Output the [x, y] coordinate of the center of the cell containing the given text.  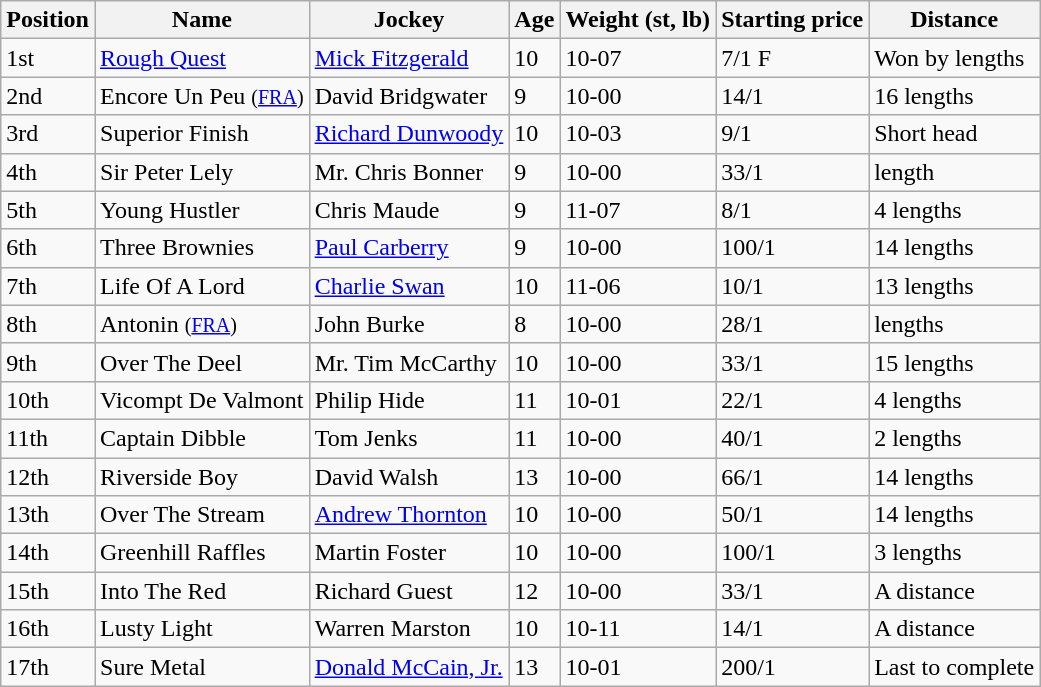
Richard Guest [409, 591]
13th [48, 515]
Tom Jenks [409, 438]
lengths [954, 324]
Jockey [409, 20]
10-07 [638, 58]
Starting price [792, 20]
10/1 [792, 286]
David Bridgwater [409, 96]
Sure Metal [202, 667]
Warren Marston [409, 629]
Life Of A Lord [202, 286]
8/1 [792, 210]
Sir Peter Lely [202, 172]
Philip Hide [409, 400]
11-06 [638, 286]
Age [534, 20]
Mr. Chris Bonner [409, 172]
15th [48, 591]
Encore Un Peu (FRA) [202, 96]
17th [48, 667]
50/1 [792, 515]
1st [48, 58]
7th [48, 286]
Mick Fitzgerald [409, 58]
Lusty Light [202, 629]
8 [534, 324]
5th [48, 210]
2nd [48, 96]
13 lengths [954, 286]
Distance [954, 20]
Vicompt De Valmont [202, 400]
2 lengths [954, 438]
Riverside Boy [202, 477]
Name [202, 20]
Antonin (FRA) [202, 324]
Three Brownies [202, 248]
Into The Red [202, 591]
Over The Deel [202, 362]
Captain Dibble [202, 438]
14th [48, 553]
200/1 [792, 667]
11-07 [638, 210]
10th [48, 400]
28/1 [792, 324]
9th [48, 362]
Rough Quest [202, 58]
John Burke [409, 324]
7/1 F [792, 58]
16 lengths [954, 96]
Short head [954, 134]
Andrew Thornton [409, 515]
length [954, 172]
Won by lengths [954, 58]
16th [48, 629]
Greenhill Raffles [202, 553]
Chris Maude [409, 210]
10-03 [638, 134]
10-11 [638, 629]
11th [48, 438]
15 lengths [954, 362]
3rd [48, 134]
Superior Finish [202, 134]
Charlie Swan [409, 286]
22/1 [792, 400]
Paul Carberry [409, 248]
8th [48, 324]
40/1 [792, 438]
Mr. Tim McCarthy [409, 362]
Position [48, 20]
9/1 [792, 134]
Donald McCain, Jr. [409, 667]
Richard Dunwoody [409, 134]
Weight (st, lb) [638, 20]
12 [534, 591]
Young Hustler [202, 210]
3 lengths [954, 553]
David Walsh [409, 477]
4th [48, 172]
Martin Foster [409, 553]
6th [48, 248]
12th [48, 477]
Over The Stream [202, 515]
Last to complete [954, 667]
66/1 [792, 477]
